Pinpoint the cell where the given text exists, returning its [x, y] midpoint coordinate. 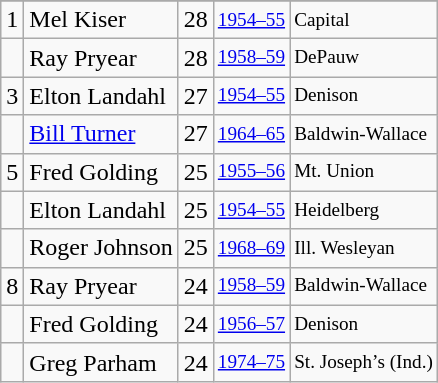
Roger Johnson [101, 248]
Mt. Union [364, 172]
1964–65 [251, 134]
St. Joseph’s (Ind.) [364, 362]
Greg Parham [101, 362]
1968–69 [251, 248]
Mel Kiser [101, 20]
1955–56 [251, 172]
Ill. Wesleyan [364, 248]
Capital [364, 20]
DePauw [364, 58]
1956–57 [251, 324]
1974–75 [251, 362]
1 [12, 20]
Heidelberg [364, 210]
5 [12, 172]
3 [12, 96]
Bill Turner [101, 134]
8 [12, 286]
